Provide the (X, Y) coordinate of the cell's center where the given text is located.  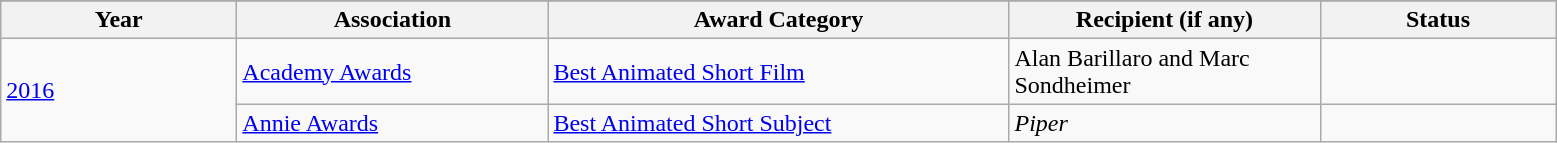
Recipient (if any) (1164, 20)
Status (1438, 20)
Award Category (778, 20)
Year (119, 20)
Association (392, 20)
Academy Awards (392, 72)
Annie Awards (392, 123)
2016 (119, 90)
Piper (1164, 123)
Best Animated Short Subject (778, 123)
Alan Barillaro and Marc Sondheimer (1164, 72)
Best Animated Short Film (778, 72)
